Search for the cell housing the specified text and yield its (X, Y) center coordinate. 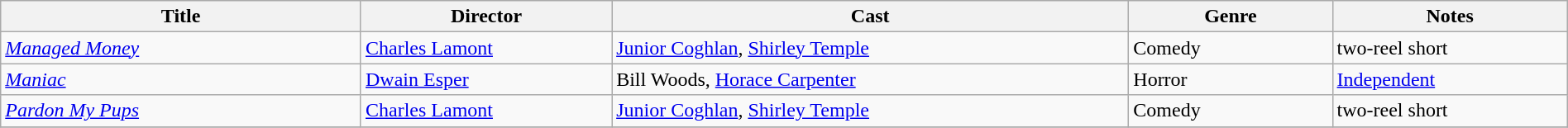
Bill Woods, Horace Carpenter (870, 79)
Managed Money (181, 48)
Dwain Esper (486, 79)
Notes (1450, 17)
Independent (1450, 79)
Horror (1231, 79)
Maniac (181, 79)
Genre (1231, 17)
Title (181, 17)
Director (486, 17)
Pardon My Pups (181, 111)
Cast (870, 17)
